Determine the [x, y] coordinate at the center of the cell enclosing the given text.  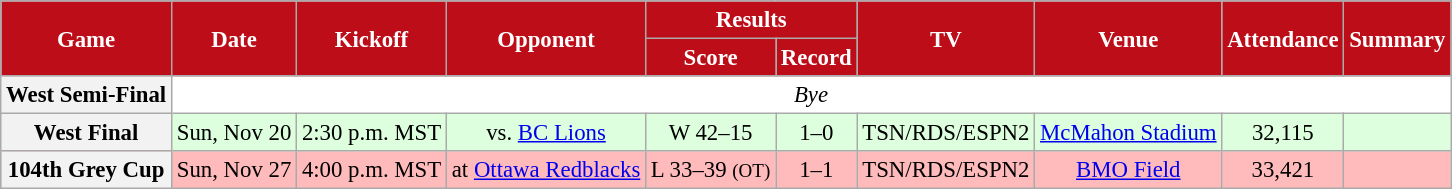
Date [234, 38]
at Ottawa Redblacks [546, 170]
W 42–15 [711, 133]
vs. BC Lions [546, 133]
Record [816, 58]
Attendance [1283, 38]
33,421 [1283, 170]
West Final [86, 133]
1–0 [816, 133]
4:00 p.m. MST [372, 170]
Sun, Nov 27 [234, 170]
104th Grey Cup [86, 170]
1–1 [816, 170]
Score [711, 58]
Venue [1128, 38]
L 33–39 (OT) [711, 170]
Bye [810, 95]
Kickoff [372, 38]
BMO Field [1128, 170]
32,115 [1283, 133]
Opponent [546, 38]
Results [752, 20]
Game [86, 38]
2:30 p.m. MST [372, 133]
Sun, Nov 20 [234, 133]
McMahon Stadium [1128, 133]
Summary [1398, 38]
TV [946, 38]
West Semi-Final [86, 95]
